Output the (X, Y) coordinate of the center of the cell containing the given text.  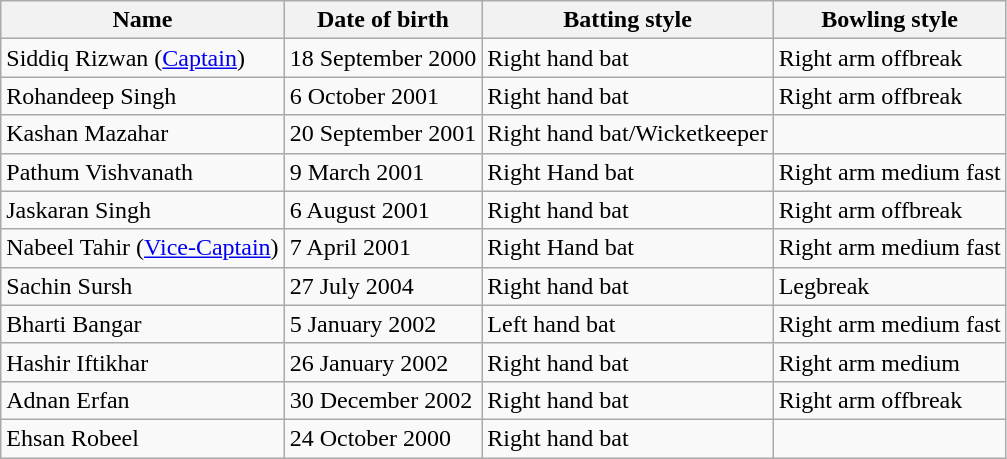
20 September 2001 (383, 134)
Batting style (628, 20)
Bowling style (890, 20)
9 March 2001 (383, 172)
Right arm medium (890, 362)
Name (142, 20)
Date of birth (383, 20)
6 August 2001 (383, 210)
Hashir Iftikhar (142, 362)
Right hand bat/Wicketkeeper (628, 134)
18 September 2000 (383, 58)
5 January 2002 (383, 324)
Jaskaran Singh (142, 210)
Legbreak (890, 286)
6 October 2001 (383, 96)
Sachin Sursh (142, 286)
24 October 2000 (383, 438)
30 December 2002 (383, 400)
Adnan Erfan (142, 400)
Kashan Mazahar (142, 134)
Siddiq Rizwan (Captain) (142, 58)
26 January 2002 (383, 362)
Pathum Vishvanath (142, 172)
Bharti Bangar (142, 324)
27 July 2004 (383, 286)
7 April 2001 (383, 248)
Nabeel Tahir (Vice-Captain) (142, 248)
Ehsan Robeel (142, 438)
Left hand bat (628, 324)
Rohandeep Singh (142, 96)
